Extract the [X, Y] coordinate from the center of the cell holding the provided text.  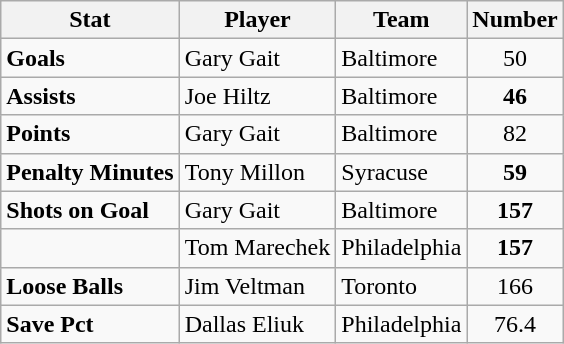
Tony Millon [258, 172]
Shots on Goal [90, 210]
Team [402, 20]
76.4 [515, 324]
Stat [90, 20]
Points [90, 134]
Player [258, 20]
82 [515, 134]
Syracuse [402, 172]
Save Pct [90, 324]
Assists [90, 96]
59 [515, 172]
166 [515, 286]
50 [515, 58]
Tom Marechek [258, 248]
Toronto [402, 286]
46 [515, 96]
Penalty Minutes [90, 172]
Dallas Eliuk [258, 324]
Loose Balls [90, 286]
Goals [90, 58]
Number [515, 20]
Jim Veltman [258, 286]
Joe Hiltz [258, 96]
